Return the [X, Y] coordinate for the center point of the cell that contains the specified text.  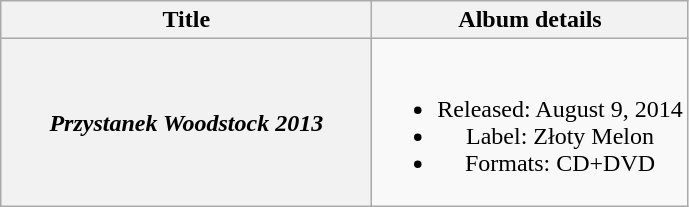
Przystanek Woodstock 2013 [186, 122]
Album details [530, 20]
Title [186, 20]
Released: August 9, 2014Label: Złoty MelonFormats: CD+DVD [530, 122]
